Output the [x, y] coordinate of the center of the cell containing the given text.  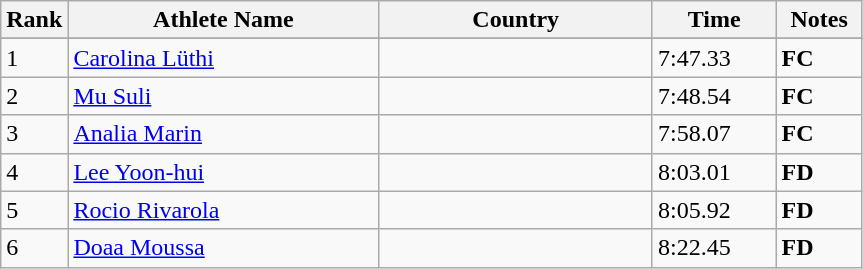
8:03.01 [714, 172]
3 [34, 134]
Rank [34, 20]
Notes [819, 20]
7:58.07 [714, 134]
6 [34, 248]
8:05.92 [714, 210]
Analia Marin [224, 134]
1 [34, 58]
5 [34, 210]
2 [34, 96]
7:47.33 [714, 58]
Time [714, 20]
4 [34, 172]
Mu Suli [224, 96]
Rocio Rivarola [224, 210]
Carolina Lüthi [224, 58]
Athlete Name [224, 20]
7:48.54 [714, 96]
Country [516, 20]
Lee Yoon-hui [224, 172]
8:22.45 [714, 248]
Doaa Moussa [224, 248]
